Locate the cell with the specified text and output its [x, y] center coordinate. 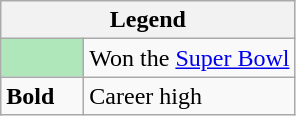
Won the Super Bowl [190, 58]
Bold [42, 96]
Career high [190, 96]
Legend [148, 20]
